Identify which cell holds the provided text, then report its (x, y) central coordinate. 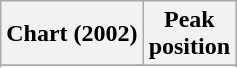
Peakposition (189, 34)
Chart (2002) (72, 34)
